Provide the [x, y] coordinate of the cell's center where the given text is located.  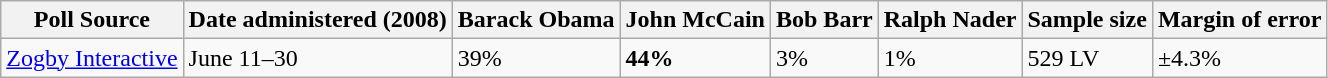
John McCain [695, 20]
39% [536, 58]
Margin of error [1240, 20]
1% [950, 58]
Poll Source [92, 20]
Sample size [1087, 20]
Ralph Nader [950, 20]
Zogby Interactive [92, 58]
529 LV [1087, 58]
±4.3% [1240, 58]
Barack Obama [536, 20]
3% [824, 58]
44% [695, 58]
June 11–30 [318, 58]
Bob Barr [824, 20]
Date administered (2008) [318, 20]
